Extract the (X, Y) coordinate from the center of the cell holding the provided text.  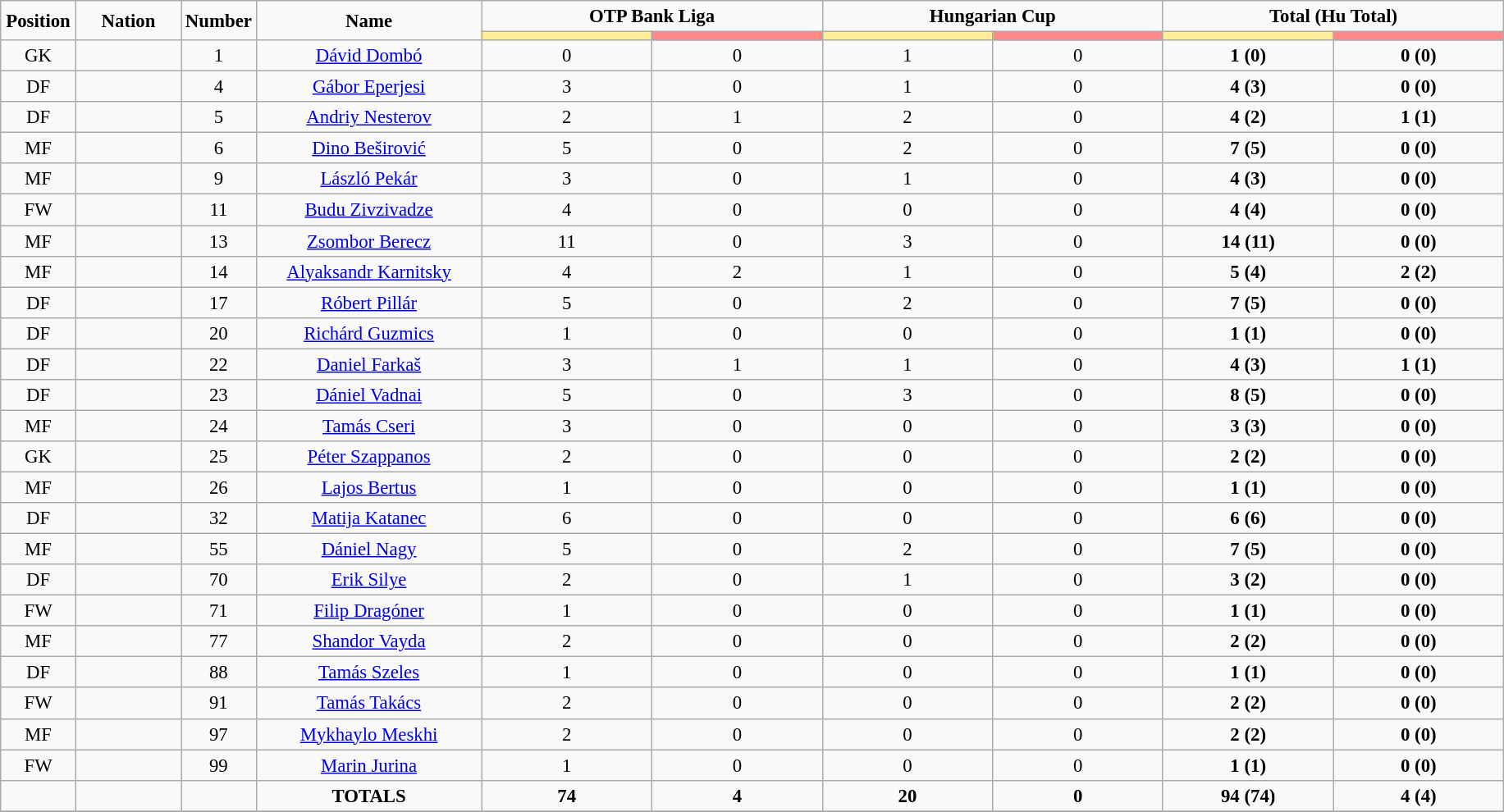
Position (39, 21)
13 (219, 241)
OTP Bank Liga (651, 16)
Lajos Bertus (369, 487)
77 (219, 641)
Alyaksandr Karnitsky (369, 271)
Péter Szappanos (369, 457)
94 (74) (1248, 796)
9 (219, 180)
Number (219, 21)
70 (219, 580)
Mykhaylo Meskhi (369, 734)
99 (219, 765)
Daniel Farkaš (369, 364)
Andriy Nesterov (369, 117)
8 (5) (1248, 395)
91 (219, 704)
Dániel Vadnai (369, 395)
23 (219, 395)
Erik Silye (369, 580)
TOTALS (369, 796)
25 (219, 457)
Name (369, 21)
32 (219, 518)
Róbert Pillár (369, 303)
14 (219, 271)
26 (219, 487)
Shandor Vayda (369, 641)
Hungarian Cup (993, 16)
17 (219, 303)
3 (2) (1248, 580)
Marin Jurina (369, 765)
Matija Katanec (369, 518)
71 (219, 611)
Tamás Szeles (369, 673)
Total (Hu Total) (1333, 16)
Dino Beširović (369, 148)
Dániel Nagy (369, 550)
Gábor Eperjesi (369, 87)
14 (11) (1248, 241)
1 (0) (1248, 56)
Filip Dragóner (369, 611)
4 (2) (1248, 117)
24 (219, 426)
5 (4) (1248, 271)
55 (219, 550)
Budu Zivzivadze (369, 210)
Nation (128, 21)
Richárd Guzmics (369, 333)
Dávid Dombó (369, 56)
3 (3) (1248, 426)
Zsombor Berecz (369, 241)
László Pekár (369, 180)
Tamás Takács (369, 704)
6 (6) (1248, 518)
22 (219, 364)
88 (219, 673)
74 (567, 796)
Tamás Cseri (369, 426)
97 (219, 734)
